Pinpoint the cell where the given text exists, returning its (X, Y) midpoint coordinate. 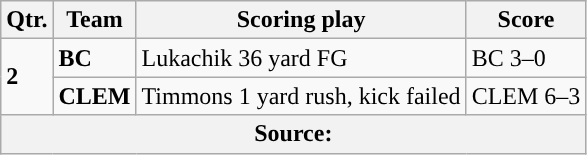
Scoring play (301, 20)
Score (526, 20)
2 (27, 77)
Timmons 1 yard rush, kick failed (301, 96)
CLEM 6–3 (526, 96)
Qtr. (27, 20)
BC (94, 58)
CLEM (94, 96)
Source: (294, 134)
Lukachik 36 yard FG (301, 58)
Team (94, 20)
BC 3–0 (526, 58)
